Capture the cell that displays the provided text and extract its (x, y) central coordinate. 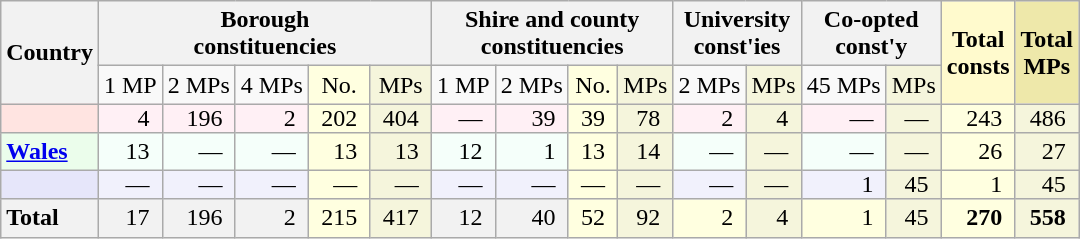
4 MPs (272, 85)
17 (130, 218)
270 (978, 218)
404 (401, 118)
215 (339, 218)
486 (1047, 118)
45 MPs (844, 85)
14 (646, 151)
Total (50, 218)
40 (532, 218)
202 (339, 118)
Totalconsts (978, 52)
Country (50, 52)
Universityconst'ies (737, 34)
558 (1047, 218)
417 (401, 218)
27 (1047, 151)
26 (978, 151)
52 (593, 218)
92 (646, 218)
78 (646, 118)
Wales (50, 151)
TotalMPs (1047, 52)
243 (978, 118)
Borough constituencies (264, 34)
Co-optedconst'y (871, 34)
Shire and county constituencies (552, 34)
